Find where the given text appears and provide that cell's center as (X, Y) coordinate. 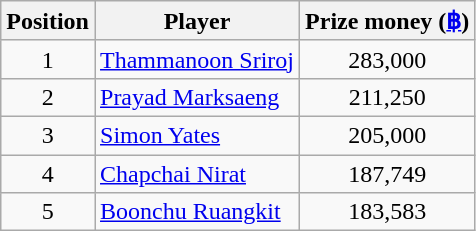
4 (48, 173)
3 (48, 135)
187,749 (388, 173)
Chapchai Nirat (196, 173)
283,000 (388, 59)
Boonchu Ruangkit (196, 212)
211,250 (388, 97)
2 (48, 97)
1 (48, 59)
205,000 (388, 135)
Thammanoon Sriroj (196, 59)
Player (196, 21)
183,583 (388, 212)
Position (48, 21)
5 (48, 212)
Simon Yates (196, 135)
Prayad Marksaeng (196, 97)
Prize money (฿) (388, 21)
